For the text-containing cell, return its midpoint in [X, Y] coordinate format. 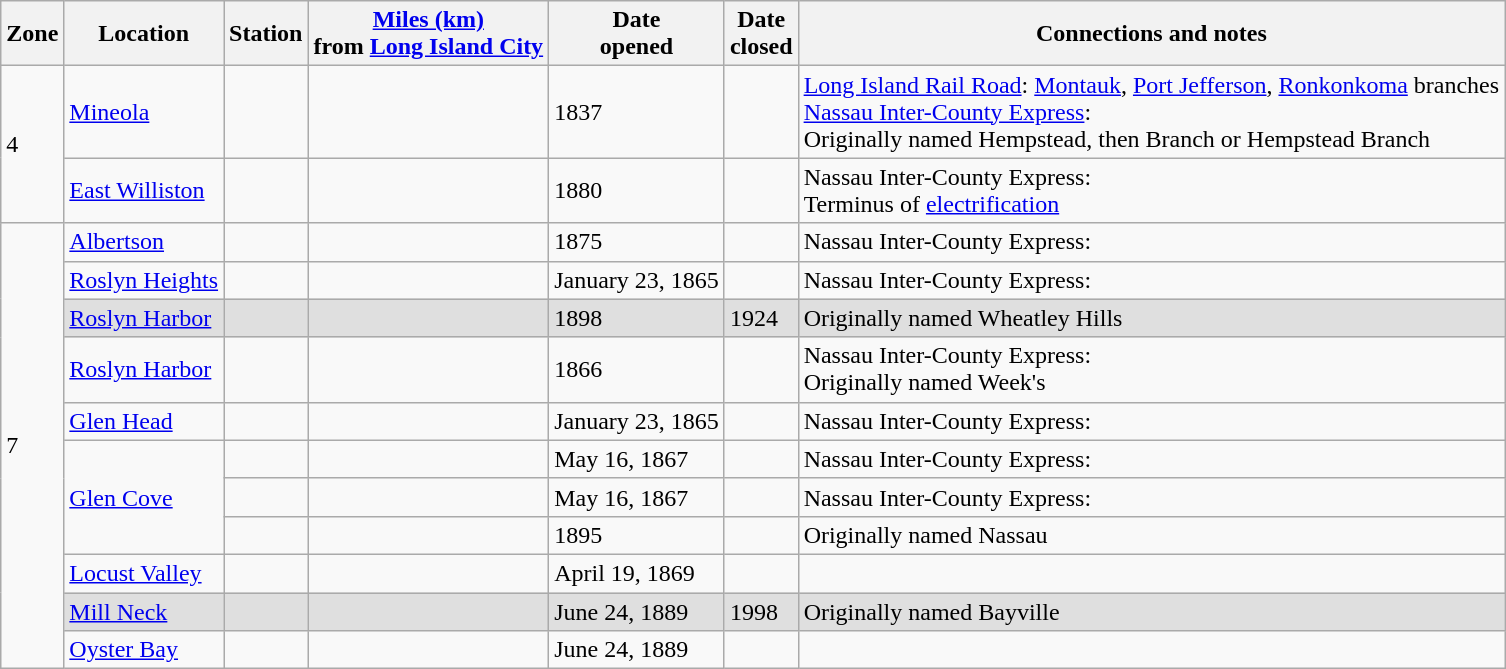
Miles (km)from Long Island City [428, 34]
Glen Head [144, 421]
Location [144, 34]
Originally named Bayville [1152, 611]
1866 [637, 370]
Zone [32, 34]
Mineola [144, 112]
1895 [637, 535]
7 [32, 446]
Locust Valley [144, 573]
1880 [637, 190]
Oyster Bay [144, 650]
Nassau Inter-County Express: Originally named Week's [1152, 370]
1898 [637, 318]
1875 [637, 242]
Mill Neck [144, 611]
1837 [637, 112]
Station [266, 34]
East Williston [144, 190]
Originally named Wheatley Hills [1152, 318]
Nassau Inter-County Express: Terminus of electrification [1152, 190]
Roslyn Heights [144, 280]
April 19, 1869 [637, 573]
4 [32, 144]
Glen Cove [144, 497]
Connections and notes [1152, 34]
Originally named Nassau [1152, 535]
1998 [761, 611]
Dateopened [637, 34]
1924 [761, 318]
Albertson [144, 242]
Dateclosed [761, 34]
